Identify which cell holds the provided text, then report its (x, y) central coordinate. 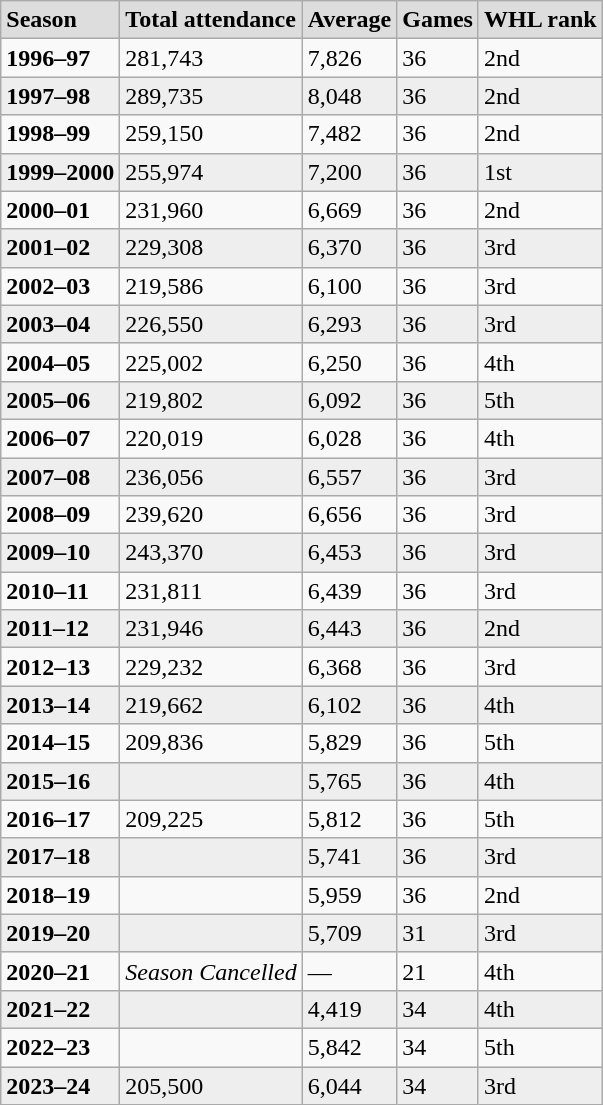
219,802 (211, 400)
6,100 (350, 286)
1996–97 (60, 58)
219,586 (211, 286)
231,811 (211, 591)
Total attendance (211, 20)
5,829 (350, 743)
219,662 (211, 705)
2014–15 (60, 743)
6,028 (350, 438)
205,500 (211, 1085)
Season (60, 20)
2009–10 (60, 553)
WHL rank (540, 20)
231,946 (211, 629)
2016–17 (60, 819)
6,044 (350, 1085)
209,225 (211, 819)
2007–08 (60, 477)
2001–02 (60, 248)
2008–09 (60, 515)
239,620 (211, 515)
1st (540, 172)
6,443 (350, 629)
236,056 (211, 477)
2019–20 (60, 933)
31 (438, 933)
243,370 (211, 553)
229,308 (211, 248)
Season Cancelled (211, 971)
Games (438, 20)
281,743 (211, 58)
7,482 (350, 134)
6,102 (350, 705)
2003–04 (60, 324)
21 (438, 971)
2005–06 (60, 400)
2012–13 (60, 667)
289,735 (211, 96)
5,842 (350, 1047)
6,453 (350, 553)
6,368 (350, 667)
2018–19 (60, 895)
259,150 (211, 134)
229,232 (211, 667)
2013–14 (60, 705)
231,960 (211, 210)
6,656 (350, 515)
2006–07 (60, 438)
5,741 (350, 857)
5,709 (350, 933)
7,200 (350, 172)
7,826 (350, 58)
2010–11 (60, 591)
2002–03 (60, 286)
6,669 (350, 210)
8,048 (350, 96)
220,019 (211, 438)
2000–01 (60, 210)
4,419 (350, 1009)
2023–24 (60, 1085)
6,439 (350, 591)
1997–98 (60, 96)
1998–99 (60, 134)
2022–23 (60, 1047)
2015–16 (60, 781)
2004–05 (60, 362)
226,550 (211, 324)
2020–21 (60, 971)
225,002 (211, 362)
2011–12 (60, 629)
1999–2000 (60, 172)
2021–22 (60, 1009)
6,557 (350, 477)
2017–18 (60, 857)
— (350, 971)
5,959 (350, 895)
6,293 (350, 324)
209,836 (211, 743)
5,765 (350, 781)
255,974 (211, 172)
5,812 (350, 819)
6,092 (350, 400)
6,250 (350, 362)
6,370 (350, 248)
Average (350, 20)
